From the cell containing the given text, extract its center point as (X, Y) coordinate. 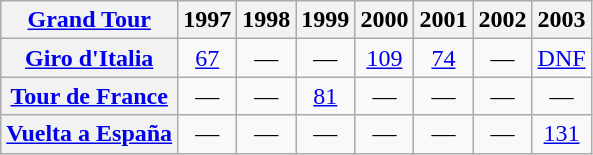
Giro d'Italia (90, 58)
2002 (502, 20)
1999 (326, 20)
Grand Tour (90, 20)
Tour de France (90, 96)
1998 (266, 20)
67 (208, 58)
2001 (444, 20)
2000 (384, 20)
Vuelta a España (90, 134)
109 (384, 58)
81 (326, 96)
74 (444, 58)
1997 (208, 20)
2003 (562, 20)
131 (562, 134)
DNF (562, 58)
